Determine the (X, Y) coordinate at the center of the cell enclosing the given text.  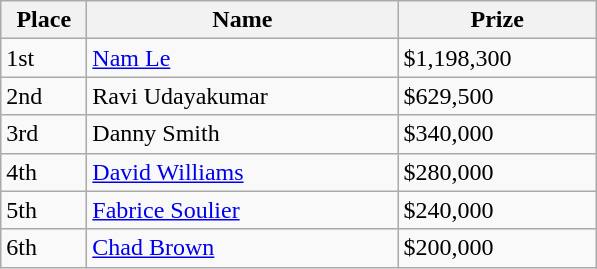
Place (44, 20)
Name (242, 20)
$240,000 (498, 210)
3rd (44, 134)
$200,000 (498, 248)
Ravi Udayakumar (242, 96)
$340,000 (498, 134)
$1,198,300 (498, 58)
4th (44, 172)
Danny Smith (242, 134)
2nd (44, 96)
$280,000 (498, 172)
6th (44, 248)
Prize (498, 20)
David Williams (242, 172)
Fabrice Soulier (242, 210)
$629,500 (498, 96)
1st (44, 58)
5th (44, 210)
Nam Le (242, 58)
Chad Brown (242, 248)
